Extract the (x, y) coordinate from the center of the cell holding the provided text.  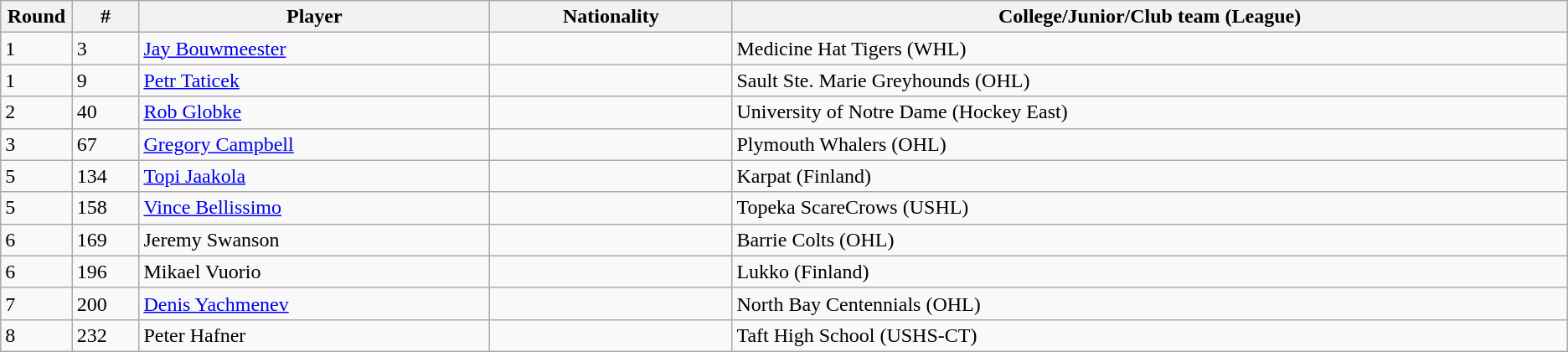
Mikael Vuorio (315, 272)
Vince Bellissimo (315, 208)
Nationality (611, 17)
2 (37, 112)
Sault Ste. Marie Greyhounds (OHL) (1149, 80)
169 (106, 240)
Lukko (Finland) (1149, 272)
Taft High School (USHS-CT) (1149, 335)
8 (37, 335)
Peter Hafner (315, 335)
Jay Bouwmeester (315, 49)
40 (106, 112)
200 (106, 303)
Jeremy Swanson (315, 240)
Medicine Hat Tigers (WHL) (1149, 49)
# (106, 17)
Round (37, 17)
Plymouth Whalers (OHL) (1149, 144)
Karpat (Finland) (1149, 176)
158 (106, 208)
University of Notre Dame (Hockey East) (1149, 112)
Petr Taticek (315, 80)
9 (106, 80)
134 (106, 176)
67 (106, 144)
College/Junior/Club team (League) (1149, 17)
Gregory Campbell (315, 144)
North Bay Centennials (OHL) (1149, 303)
Denis Yachmenev (315, 303)
232 (106, 335)
Rob Globke (315, 112)
Barrie Colts (OHL) (1149, 240)
7 (37, 303)
Topi Jaakola (315, 176)
Topeka ScareCrows (USHL) (1149, 208)
196 (106, 272)
Player (315, 17)
